Capture the cell that displays the provided text and extract its [X, Y] central coordinate. 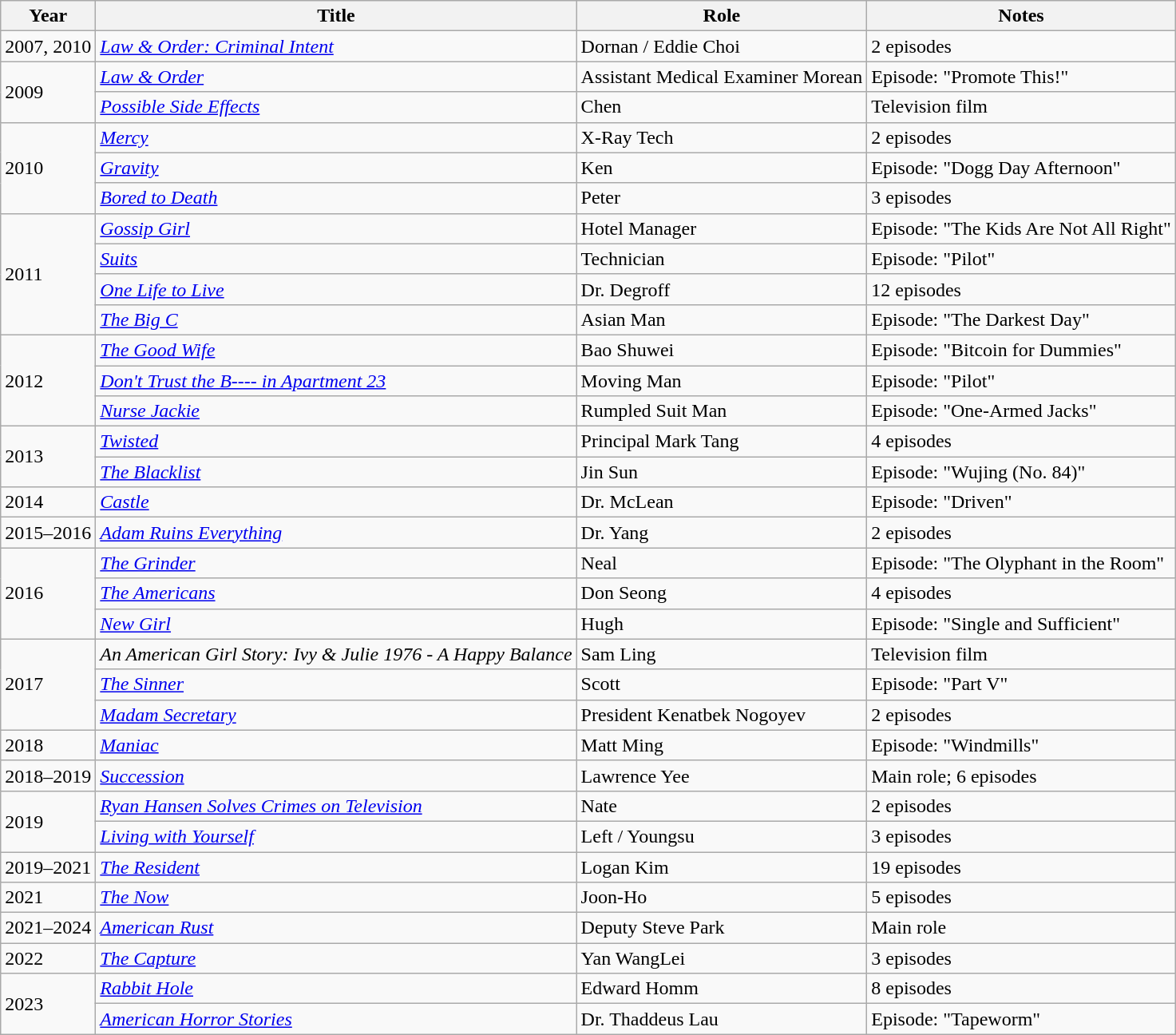
Scott [722, 684]
Nate [722, 806]
X-Ray Tech [722, 137]
2016 [48, 593]
The Americans [336, 593]
The Resident [336, 866]
2019–2021 [48, 866]
Living with Yourself [336, 836]
Nurse Jackie [336, 411]
The Capture [336, 958]
Sam Ling [722, 654]
2015–2016 [48, 533]
Gossip Girl [336, 228]
Episode: "Windmills" [1022, 745]
Jin Sun [722, 472]
New Girl [336, 624]
Episode: "The Darkest Day" [1022, 319]
Principal Mark Tang [722, 442]
Madam Secretary [336, 715]
Episode: "Part V" [1022, 684]
Episode: "The Kids Are Not All Right" [1022, 228]
The Now [336, 898]
Ken [722, 168]
Rumpled Suit Man [722, 411]
The Good Wife [336, 350]
Matt Ming [722, 745]
Don't Trust the B---- in Apartment 23 [336, 381]
Dr. Degroff [722, 289]
5 episodes [1022, 898]
2021 [48, 898]
Episode: "Dogg Day Afternoon" [1022, 168]
2010 [48, 168]
2021–2024 [48, 928]
Main role [1022, 928]
Moving Man [722, 381]
2017 [48, 684]
The Grinder [336, 563]
Notes [1022, 16]
2023 [48, 1004]
Mercy [336, 137]
Asian Man [722, 319]
American Horror Stories [336, 1019]
Lawrence Yee [722, 775]
Episode: "The Olyphant in the Room" [1022, 563]
Ryan Hansen Solves Crimes on Television [336, 806]
2022 [48, 958]
2009 [48, 92]
2014 [48, 502]
2019 [48, 821]
2018–2019 [48, 775]
Title [336, 16]
Edward Homm [722, 989]
Bored to Death [336, 198]
Episode: "Promote This!" [1022, 77]
2018 [48, 745]
Law & Order [336, 77]
American Rust [336, 928]
Year [48, 16]
Episode: "Bitcoin for Dummies" [1022, 350]
Succession [336, 775]
One Life to Live [336, 289]
Deputy Steve Park [722, 928]
Neal [722, 563]
2013 [48, 457]
Episode: "Driven" [1022, 502]
The Blacklist [336, 472]
Episode: "Wujing (No. 84)" [1022, 472]
Assistant Medical Examiner Morean [722, 77]
Main role; 6 episodes [1022, 775]
Law & Order: Criminal Intent [336, 46]
Left / Youngsu [722, 836]
The Big C [336, 319]
Dr. Yang [722, 533]
Role [722, 16]
Adam Ruins Everything [336, 533]
Dornan / Eddie Choi [722, 46]
Don Seong [722, 593]
2011 [48, 274]
Peter [722, 198]
Rabbit Hole [336, 989]
8 episodes [1022, 989]
Technician [722, 259]
Gravity [336, 168]
Episode: "Tapeworm" [1022, 1019]
Possible Side Effects [336, 107]
Logan Kim [722, 866]
Episode: "One-Armed Jacks" [1022, 411]
Twisted [336, 442]
12 episodes [1022, 289]
Hugh [722, 624]
An American Girl Story: Ivy & Julie 1976 - A Happy Balance [336, 654]
Yan WangLei [722, 958]
Suits [336, 259]
Chen [722, 107]
Dr. McLean [722, 502]
Episode: "Single and Sufficient" [1022, 624]
Castle [336, 502]
Joon-Ho [722, 898]
2007, 2010 [48, 46]
2012 [48, 380]
Dr. Thaddeus Lau [722, 1019]
19 episodes [1022, 866]
Bao Shuwei [722, 350]
Maniac [336, 745]
Hotel Manager [722, 228]
The Sinner [336, 684]
President Kenatbek Nogoyev [722, 715]
